Scan for the cell matching the given text and deliver its (X, Y) coordinate at center. 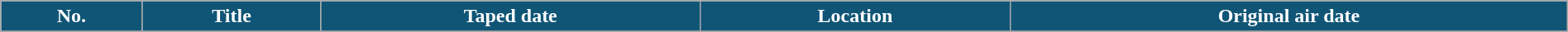
Original air date (1289, 16)
Location (855, 16)
Taped date (510, 16)
Title (232, 16)
No. (71, 16)
